Detect which cell encompasses the target text, then output its [X, Y] center coordinate. 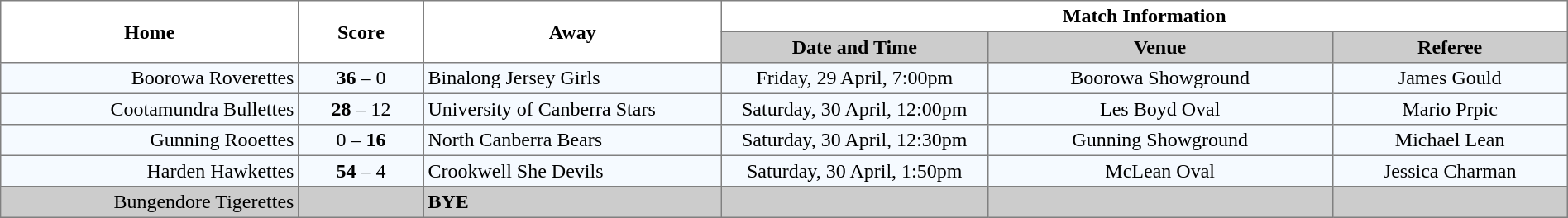
University of Canberra Stars [572, 109]
Binalong Jersey Girls [572, 78]
Boorowa Roverettes [150, 78]
Score [361, 31]
Friday, 29 April, 7:00pm [854, 78]
Date and Time [854, 47]
Saturday, 30 April, 12:00pm [854, 109]
Match Information [1145, 17]
Les Boyd Oval [1159, 109]
Gunning Rooettes [150, 140]
Bungendore Tigerettes [150, 202]
0 – 16 [361, 140]
Harden Hawkettes [150, 171]
McLean Oval [1159, 171]
Venue [1159, 47]
Michael Lean [1450, 140]
Mario Prpic [1450, 109]
Saturday, 30 April, 1:50pm [854, 171]
36 – 0 [361, 78]
Crookwell She Devils [572, 171]
Cootamundra Bullettes [150, 109]
28 – 12 [361, 109]
BYE [572, 202]
54 – 4 [361, 171]
North Canberra Bears [572, 140]
Boorowa Showground [1159, 78]
Home [150, 31]
Jessica Charman [1450, 171]
Saturday, 30 April, 12:30pm [854, 140]
James Gould [1450, 78]
Referee [1450, 47]
Gunning Showground [1159, 140]
Away [572, 31]
